Return the (X, Y) coordinate for the center point of the cell that contains the specified text.  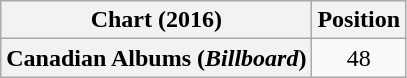
Position (359, 20)
48 (359, 58)
Canadian Albums (Billboard) (156, 58)
Chart (2016) (156, 20)
